Locate the cell with the specified text and output its [x, y] center coordinate. 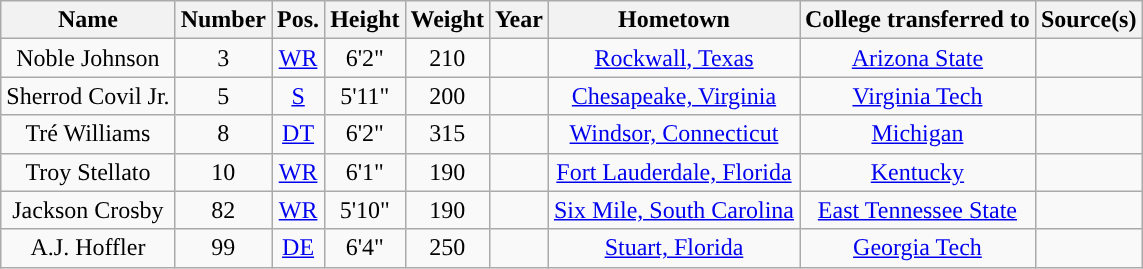
Rockwall, Texas [674, 58]
Stuart, Florida [674, 248]
Troy Stellato [88, 172]
Windsor, Connecticut [674, 134]
Name [88, 20]
250 [447, 248]
82 [223, 210]
8 [223, 134]
5'10" [365, 210]
Year [518, 20]
10 [223, 172]
6'4" [365, 248]
College transferred to [918, 20]
6'1" [365, 172]
Kentucky [918, 172]
Jackson Crosby [88, 210]
5'11" [365, 96]
5 [223, 96]
East Tennessee State [918, 210]
Pos. [298, 20]
Arizona State [918, 58]
210 [447, 58]
Chesapeake, Virginia [674, 96]
S [298, 96]
A.J. Hoffler [88, 248]
315 [447, 134]
DE [298, 248]
Source(s) [1088, 20]
Fort Lauderdale, Florida [674, 172]
200 [447, 96]
Six Mile, South Carolina [674, 210]
Noble Johnson [88, 58]
Virginia Tech [918, 96]
Hometown [674, 20]
Weight [447, 20]
Georgia Tech [918, 248]
DT [298, 134]
Sherrod Covil Jr. [88, 96]
Number [223, 20]
Height [365, 20]
99 [223, 248]
Michigan [918, 134]
3 [223, 58]
Tré Williams [88, 134]
